Pinpoint the cell where the given text exists, returning its [x, y] midpoint coordinate. 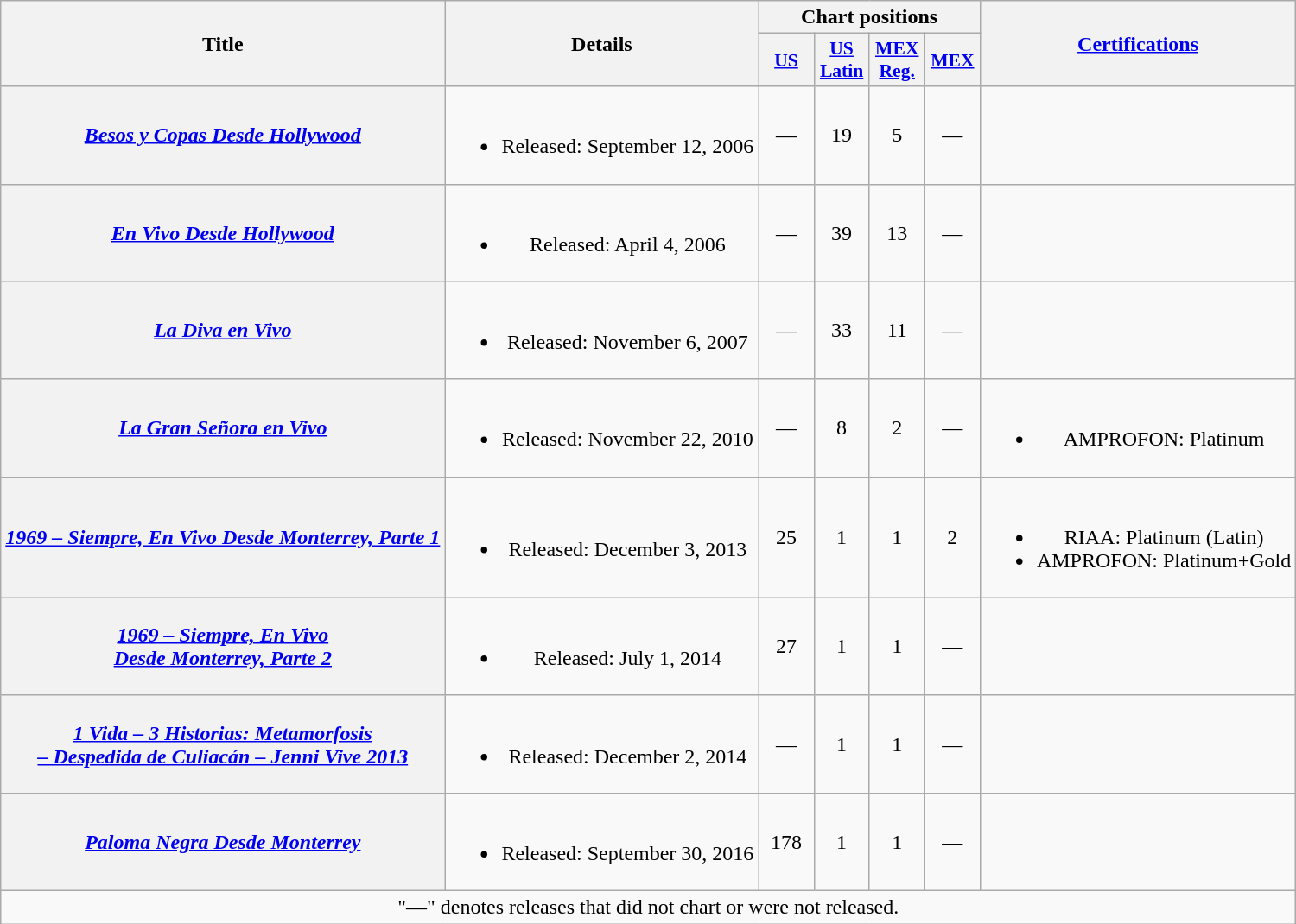
Released: September 30, 2016 [601, 841]
8 [842, 428]
178 [786, 841]
Released: April 4, 2006 [601, 233]
MEXReg. [897, 60]
5 [897, 135]
33 [842, 330]
MEX [952, 60]
Chart positions [869, 17]
Released: November 6, 2007 [601, 330]
Details [601, 43]
13 [897, 233]
En Vivo Desde Hollywood [223, 233]
RIAA: Platinum (Latin)AMPROFON: Platinum+Gold [1137, 537]
1969 – Siempre, En VivoDesde Monterrey, Parte 2 [223, 646]
AMPROFON: Platinum [1137, 428]
25 [786, 537]
La Diva en Vivo [223, 330]
1969 – Siempre, En Vivo Desde Monterrey, Parte 1 [223, 537]
"—" denotes releases that did not chart or were not released. [648, 907]
Paloma Negra Desde Monterrey [223, 841]
Released: December 3, 2013 [601, 537]
Besos y Copas Desde Hollywood [223, 135]
Title [223, 43]
Released: November 22, 2010 [601, 428]
19 [842, 135]
La Gran Señora en Vivo [223, 428]
27 [786, 646]
Certifications [1137, 43]
Released: July 1, 2014 [601, 646]
Released: December 2, 2014 [601, 744]
US [786, 60]
39 [842, 233]
1 Vida – 3 Historias: Metamorfosis– Despedida de Culiacán – Jenni Vive 2013 [223, 744]
USLatin [842, 60]
11 [897, 330]
Released: September 12, 2006 [601, 135]
